Identify which cell holds the provided text, then report its (X, Y) central coordinate. 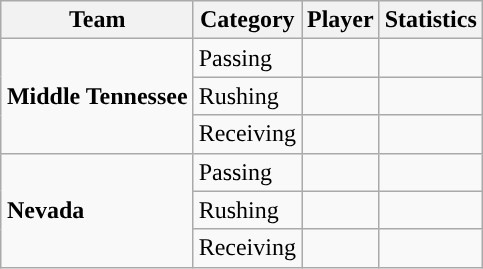
Nevada (97, 210)
Team (97, 20)
Player (341, 20)
Middle Tennessee (97, 96)
Statistics (430, 20)
Category (247, 20)
